Search for the cell housing the specified text and yield its [X, Y] center coordinate. 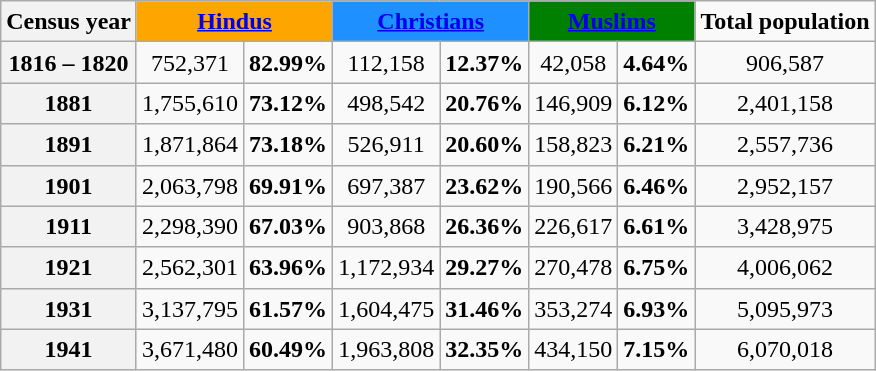
26.36% [484, 226]
2,952,157 [785, 186]
1,871,864 [190, 144]
190,566 [574, 186]
12.37% [484, 62]
4,006,062 [785, 268]
526,911 [386, 144]
60.49% [288, 350]
752,371 [190, 62]
6.93% [656, 308]
112,158 [386, 62]
6.61% [656, 226]
69.91% [288, 186]
42,058 [574, 62]
2,298,390 [190, 226]
1941 [69, 350]
498,542 [386, 104]
6.46% [656, 186]
Christians [431, 22]
6.21% [656, 144]
32.35% [484, 350]
73.12% [288, 104]
1,963,808 [386, 350]
1816 – 1820 [69, 62]
2,401,158 [785, 104]
20.76% [484, 104]
1921 [69, 268]
5,095,973 [785, 308]
23.62% [484, 186]
1931 [69, 308]
63.96% [288, 268]
1,604,475 [386, 308]
7.15% [656, 350]
158,823 [574, 144]
3,137,795 [190, 308]
73.18% [288, 144]
29.27% [484, 268]
2,063,798 [190, 186]
2,562,301 [190, 268]
6.12% [656, 104]
1,172,934 [386, 268]
Hindus [234, 22]
Muslims [612, 22]
20.60% [484, 144]
906,587 [785, 62]
1,755,610 [190, 104]
353,274 [574, 308]
226,617 [574, 226]
4.64% [656, 62]
Census year [69, 22]
6.75% [656, 268]
67.03% [288, 226]
3,428,975 [785, 226]
31.46% [484, 308]
61.57% [288, 308]
1881 [69, 104]
270,478 [574, 268]
1891 [69, 144]
146,909 [574, 104]
903,868 [386, 226]
6,070,018 [785, 350]
2,557,736 [785, 144]
Total population [785, 22]
1901 [69, 186]
3,671,480 [190, 350]
82.99% [288, 62]
434,150 [574, 350]
697,387 [386, 186]
1911 [69, 226]
